Provide the [x, y] coordinate of the cell's center where the given text is located.  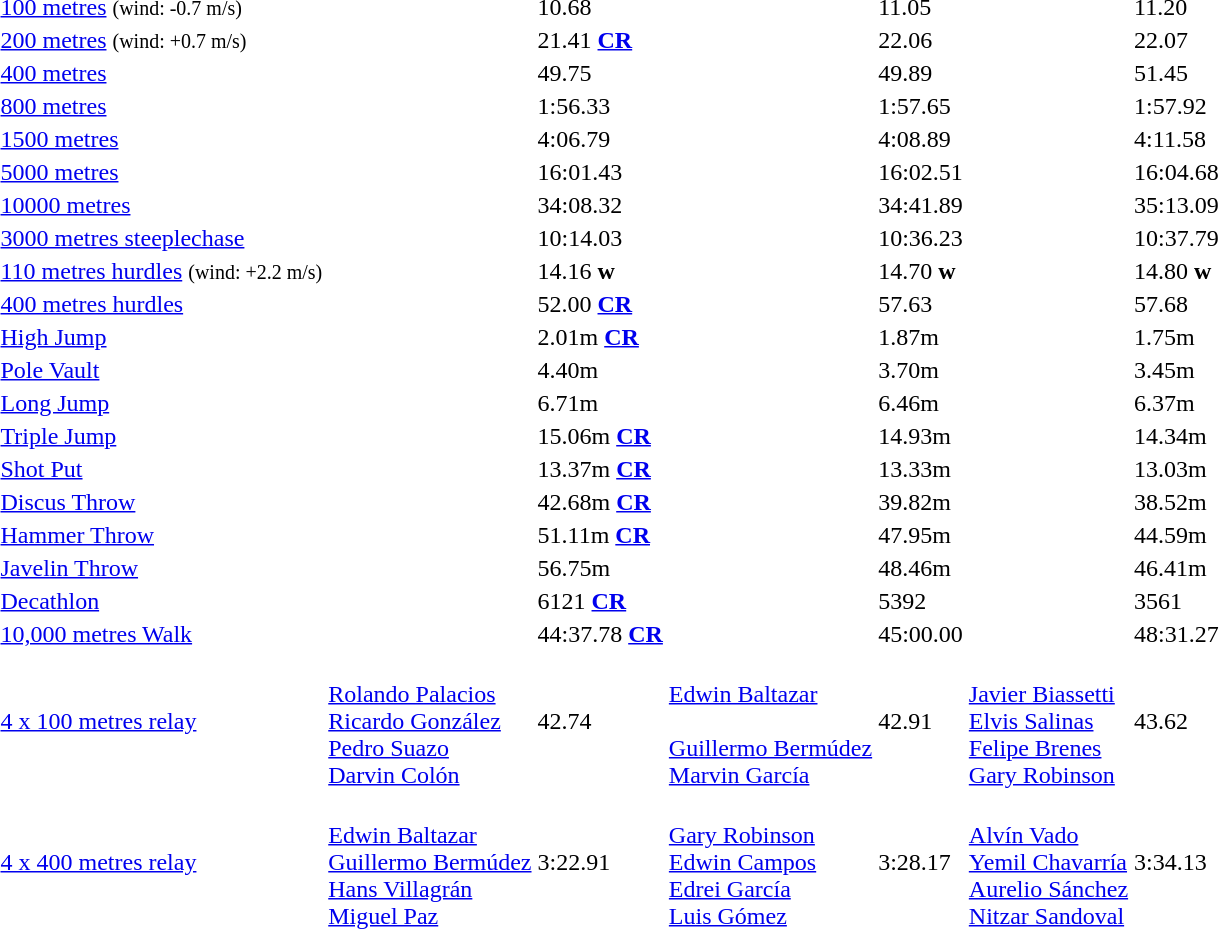
45:00.00 [921, 634]
49.75 [600, 73]
1:56.33 [600, 106]
44:37.78 CR [600, 634]
34:41.89 [921, 205]
56.75m [600, 568]
Javier Biassetti Elvis Salinas Felipe Brenes Gary Robinson [1048, 721]
42.74 [600, 721]
13.33m [921, 469]
14.16 w [600, 271]
4.40m [600, 370]
14.93m [921, 436]
6.71m [600, 403]
34:08.32 [600, 205]
22.06 [921, 40]
4:08.89 [921, 139]
16:02.51 [921, 172]
57.63 [921, 304]
42.91 [921, 721]
52.00 CR [600, 304]
21.41 CR [600, 40]
5392 [921, 601]
14.70 w [921, 271]
42.68m CR [600, 502]
Rolando Palacios Ricardo González Pedro Suazo Darvin Colón [430, 721]
1:57.65 [921, 106]
4:06.79 [600, 139]
10:14.03 [600, 238]
15.06m CR [600, 436]
2.01m CR [600, 337]
49.89 [921, 73]
Edwin Baltazar Guillermo Bermúdez Marvin García [770, 721]
10:36.23 [921, 238]
51.11m CR [600, 535]
3.70m [921, 370]
6121 CR [600, 601]
48.46m [921, 568]
6.46m [921, 403]
16:01.43 [600, 172]
1.87m [921, 337]
47.95m [921, 535]
13.37m CR [600, 469]
39.82m [921, 502]
